From the cell containing the given text, extract its center point as [X, Y] coordinate. 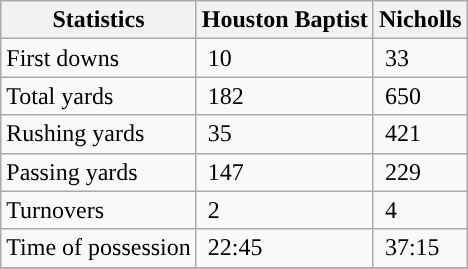
33 [420, 58]
Total yards [99, 96]
22:45 [284, 248]
35 [284, 134]
Houston Baptist [284, 20]
650 [420, 96]
Nicholls [420, 20]
147 [284, 172]
37:15 [420, 248]
Passing yards [99, 172]
Rushing yards [99, 134]
Turnovers [99, 210]
182 [284, 96]
2 [284, 210]
Statistics [99, 20]
421 [420, 134]
10 [284, 58]
229 [420, 172]
4 [420, 210]
First downs [99, 58]
Time of possession [99, 248]
